Determine the [X, Y] coordinate at the center of the cell enclosing the given text.  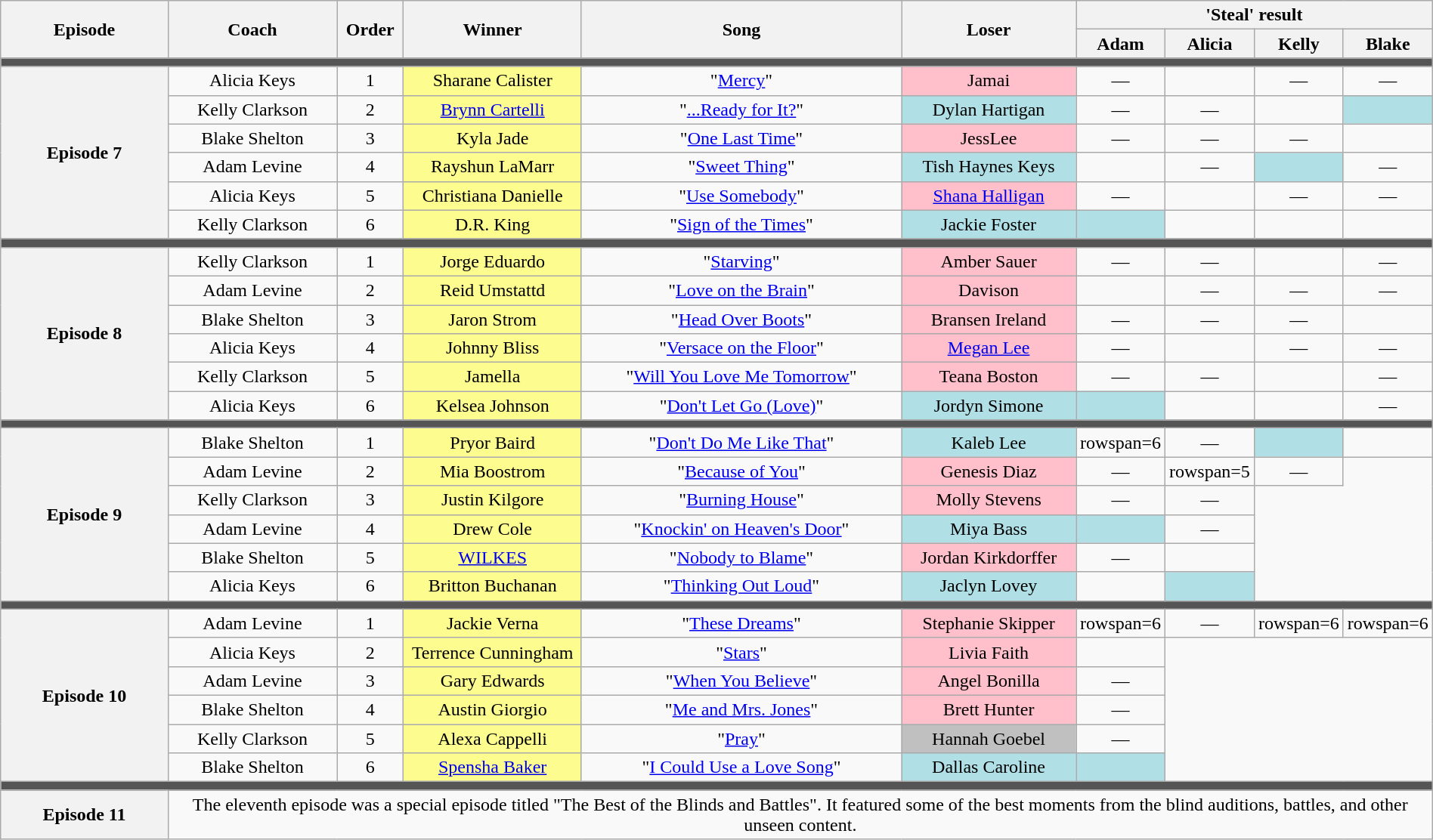
Justin Kilgore [493, 500]
"Versace on the Floor" [741, 348]
Davison [989, 290]
"Head Over Boots" [741, 320]
WILKES [493, 557]
Brynn Cartelli [493, 110]
D.R. King [493, 224]
"These Dreams" [741, 623]
Jaron Strom [493, 320]
Spensha Baker [493, 767]
Dylan Hartigan [989, 110]
Molly Stevens [989, 500]
Coach [252, 29]
"Will You Love Me Tomorrow" [741, 377]
'Steal' result [1255, 15]
Jorge Eduardo [493, 261]
Brett Hunter [989, 709]
Episode 11 [85, 814]
Christiana Danielle [493, 196]
"Because of You" [741, 471]
Alicia [1209, 44]
"Knockin' on Heaven's Door" [741, 529]
Rayshun LaMarr [493, 167]
Sharane Calister [493, 81]
Loser [989, 29]
Jamai [989, 81]
"Love on the Brain" [741, 290]
Dallas Caroline [989, 767]
"Pray" [741, 738]
Miya Bass [989, 529]
Song [741, 29]
"I Could Use a Love Song" [741, 767]
Episode 10 [85, 695]
Livia Faith [989, 652]
Shana Halligan [989, 196]
Britton Buchanan [493, 586]
"Don't Do Me Like That" [741, 443]
"One Last Time" [741, 138]
Drew Cole [493, 529]
Order [370, 29]
"Mercy" [741, 81]
Reid Umstattd [493, 290]
Johnny Bliss [493, 348]
Jamella [493, 377]
"Don't Let Go (Love)" [741, 406]
"Burning House" [741, 500]
Winner [493, 29]
Angel Bonilla [989, 681]
Jackie Foster [989, 224]
Bransen Ireland [989, 320]
Kaleb Lee [989, 443]
JessLee [989, 138]
Episode 9 [85, 514]
Adam [1121, 44]
Genesis Diaz [989, 471]
Episode 7 [85, 153]
Blake [1388, 44]
"When You Believe" [741, 681]
Kelly [1298, 44]
"Sweet Thing" [741, 167]
Kelsea Johnson [493, 406]
"Thinking Out Loud" [741, 586]
Gary Edwards [493, 681]
Hannah Goebel [989, 738]
"Starving" [741, 261]
Jordyn Simone [989, 406]
Episode [85, 29]
"Sign of the Times" [741, 224]
Terrence Cunningham [493, 652]
Jordan Kirkdorffer [989, 557]
"Nobody to Blame" [741, 557]
Alexa Cappelli [493, 738]
Pryor Baird [493, 443]
"Stars" [741, 652]
Episode 8 [85, 333]
Teana Boston [989, 377]
rowspan=5 [1209, 471]
"Use Somebody" [741, 196]
Stephanie Skipper [989, 623]
Megan Lee [989, 348]
Kyla Jade [493, 138]
Mia Boostrom [493, 471]
Austin Giorgio [493, 709]
Jackie Verna [493, 623]
Amber Sauer [989, 261]
"...Ready for It?" [741, 110]
Tish Haynes Keys [989, 167]
"Me and Mrs. Jones" [741, 709]
Jaclyn Lovey [989, 586]
